Determine the (x, y) coordinate at the center of the cell enclosing the given text.  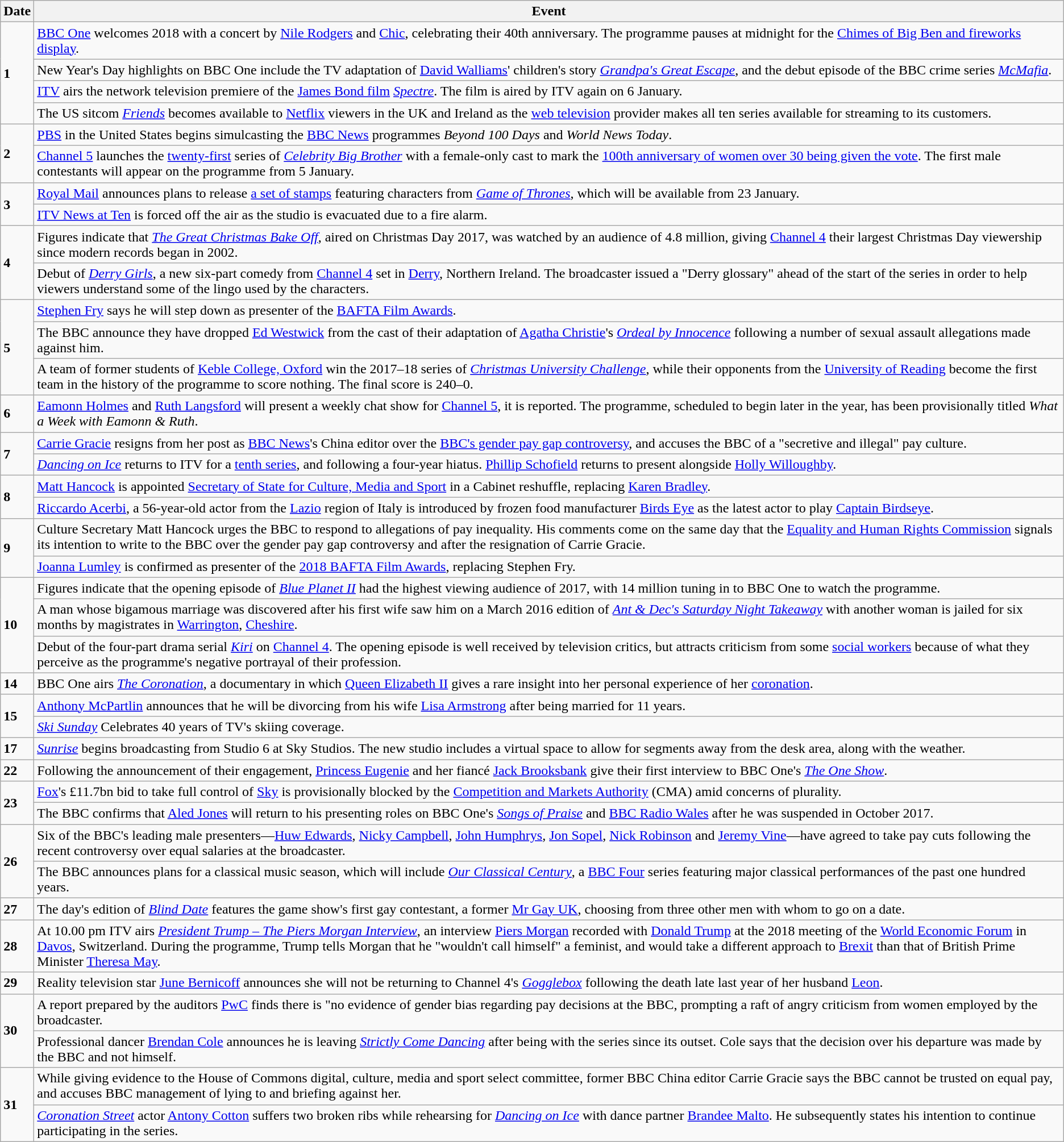
2 (17, 153)
28 (17, 946)
Date (17, 11)
BBC One airs The Coronation, a documentary in which Queen Elizabeth II gives a rare insight into her personal experience of her coronation. (549, 683)
4 (17, 262)
6 (17, 414)
7 (17, 454)
14 (17, 683)
ITV News at Ten is forced off the air as the studio is evacuated due to a fire alarm. (549, 215)
26 (17, 861)
Stephen Fry says he will step down as presenter of the BAFTA Film Awards. (549, 310)
Ski Sunday Celebrates 40 years of TV's skiing coverage. (549, 727)
ITV airs the network television premiere of the James Bond film Spectre. The film is aired by ITV again on 6 January. (549, 91)
Anthony McPartlin announces that he will be divorcing from his wife Lisa Armstrong after being married for 11 years. (549, 705)
31 (17, 1105)
27 (17, 909)
Fox's £11.7bn bid to take full control of Sky is provisionally blocked by the Competition and Markets Authority (CMA) amid concerns of plurality. (549, 792)
5 (17, 347)
22 (17, 770)
8 (17, 497)
Event (549, 11)
15 (17, 716)
Royal Mail announces plans to release a set of stamps featuring characters from Game of Thrones, which will be available from 23 January. (549, 193)
PBS in the United States begins simulcasting the BBC News programmes Beyond 100 Days and World News Today. (549, 135)
9 (17, 548)
17 (17, 748)
1 (17, 73)
Matt Hancock is appointed Secretary of State for Culture, Media and Sport in a Cabinet reshuffle, replacing Karen Bradley. (549, 486)
10 (17, 625)
23 (17, 803)
Joanna Lumley is confirmed as presenter of the 2018 BAFTA Film Awards, replacing Stephen Fry. (549, 566)
29 (17, 983)
Dancing on Ice returns to ITV for a tenth series, and following a four-year hiatus. Phillip Schofield returns to present alongside Holly Willoughby. (549, 465)
30 (17, 1031)
3 (17, 204)
Following the announcement of their engagement, Princess Eugenie and her fiancé Jack Brooksbank give their first interview to BBC One's The One Show. (549, 770)
